Provide the (x, y) coordinate of the cell's center where the given text is located.  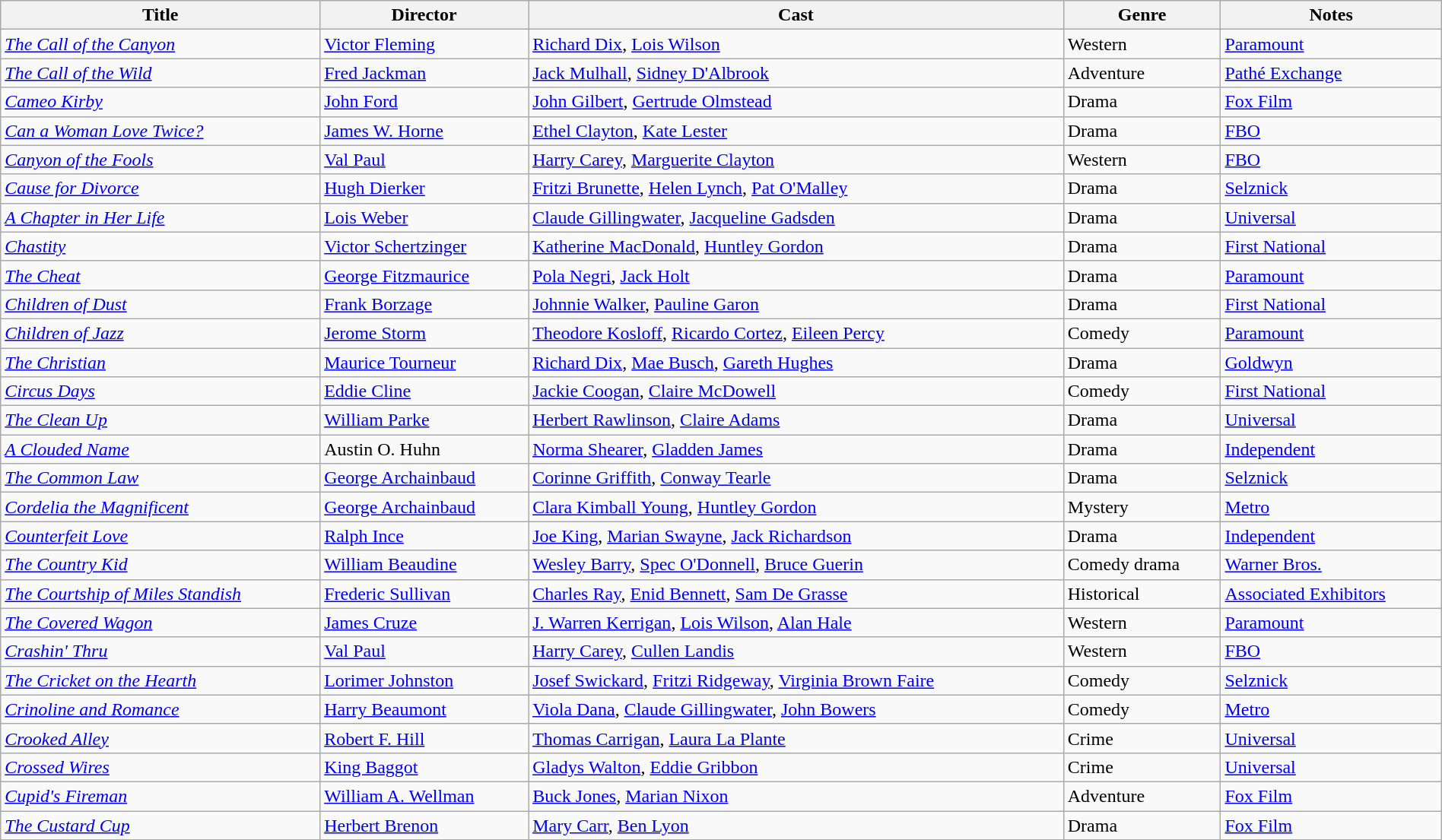
Norma Shearer, Gladden James (796, 449)
Buck Jones, Marian Nixon (796, 796)
Jack Mulhall, Sidney D'Albrook (796, 73)
Fritzi Brunette, Helen Lynch, Pat O'Malley (796, 189)
Cordelia the Magnificent (160, 507)
Katherine MacDonald, Huntley Gordon (796, 246)
The Christian (160, 363)
Lorimer Johnston (424, 680)
Hugh Dierker (424, 189)
Counterfeit Love (160, 536)
Cupid's Fireman (160, 796)
Warner Bros. (1331, 565)
A Clouded Name (160, 449)
Wesley Barry, Spec O'Donnell, Bruce Guerin (796, 565)
Eddie Cline (424, 391)
James W. Horne (424, 131)
Cameo Kirby (160, 102)
Richard Dix, Lois Wilson (796, 44)
Ethel Clayton, Kate Lester (796, 131)
Crashin' Thru (160, 651)
William Beaudine (424, 565)
John Gilbert, Gertrude Olmstead (796, 102)
Cause for Divorce (160, 189)
Jackie Coogan, Claire McDowell (796, 391)
Children of Dust (160, 304)
Genre (1142, 15)
William A. Wellman (424, 796)
Austin O. Huhn (424, 449)
Cast (796, 15)
Associated Exhibitors (1331, 594)
Claude Gillingwater, Jacqueline Gadsden (796, 217)
The Cricket on the Hearth (160, 680)
Canyon of the Fools (160, 160)
Crinoline and Romance (160, 709)
Mary Carr, Ben Lyon (796, 825)
Title (160, 15)
Frank Borzage (424, 304)
The Courtship of Miles Standish (160, 594)
William Parke (424, 420)
Gladys Walton, Eddie Gribbon (796, 767)
Josef Swickard, Fritzi Ridgeway, Virginia Brown Faire (796, 680)
King Baggot (424, 767)
Jerome Storm (424, 333)
Richard Dix, Mae Busch, Gareth Hughes (796, 363)
Theodore Kosloff, Ricardo Cortez, Eileen Percy (796, 333)
The Clean Up (160, 420)
Corinne Griffith, Conway Tearle (796, 478)
Crossed Wires (160, 767)
A Chapter in Her Life (160, 217)
The Country Kid (160, 565)
The Call of the Canyon (160, 44)
Fred Jackman (424, 73)
Chastity (160, 246)
Victor Schertzinger (424, 246)
George Fitzmaurice (424, 275)
Mystery (1142, 507)
Historical (1142, 594)
J. Warren Kerrigan, Lois Wilson, Alan Hale (796, 623)
Thomas Carrigan, Laura La Plante (796, 738)
Viola Dana, Claude Gillingwater, John Bowers (796, 709)
Notes (1331, 15)
Frederic Sullivan (424, 594)
Children of Jazz (160, 333)
Victor Fleming (424, 44)
Herbert Rawlinson, Claire Adams (796, 420)
The Custard Cup (160, 825)
Robert F. Hill (424, 738)
Goldwyn (1331, 363)
Joe King, Marian Swayne, Jack Richardson (796, 536)
Harry Carey, Marguerite Clayton (796, 160)
Comedy drama (1142, 565)
Can a Woman Love Twice? (160, 131)
Charles Ray, Enid Bennett, Sam De Grasse (796, 594)
Ralph Ince (424, 536)
Lois Weber (424, 217)
The Call of the Wild (160, 73)
Harry Carey, Cullen Landis (796, 651)
Herbert Brenon (424, 825)
Pola Negri, Jack Holt (796, 275)
Circus Days (160, 391)
John Ford (424, 102)
Director (424, 15)
The Common Law (160, 478)
Crooked Alley (160, 738)
The Covered Wagon (160, 623)
Harry Beaumont (424, 709)
Pathé Exchange (1331, 73)
Johnnie Walker, Pauline Garon (796, 304)
The Cheat (160, 275)
Maurice Tourneur (424, 363)
Clara Kimball Young, Huntley Gordon (796, 507)
James Cruze (424, 623)
